Determine the [X, Y] coordinate at the center of the cell enclosing the given text.  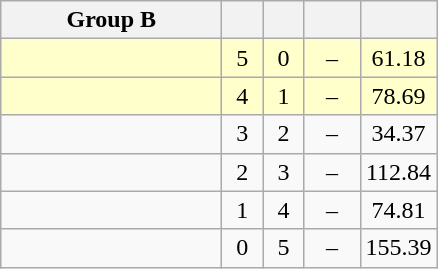
34.37 [398, 134]
78.69 [398, 96]
112.84 [398, 172]
61.18 [398, 58]
Group B [112, 20]
155.39 [398, 248]
74.81 [398, 210]
